Locate the cell with the specified text and output its [x, y] center coordinate. 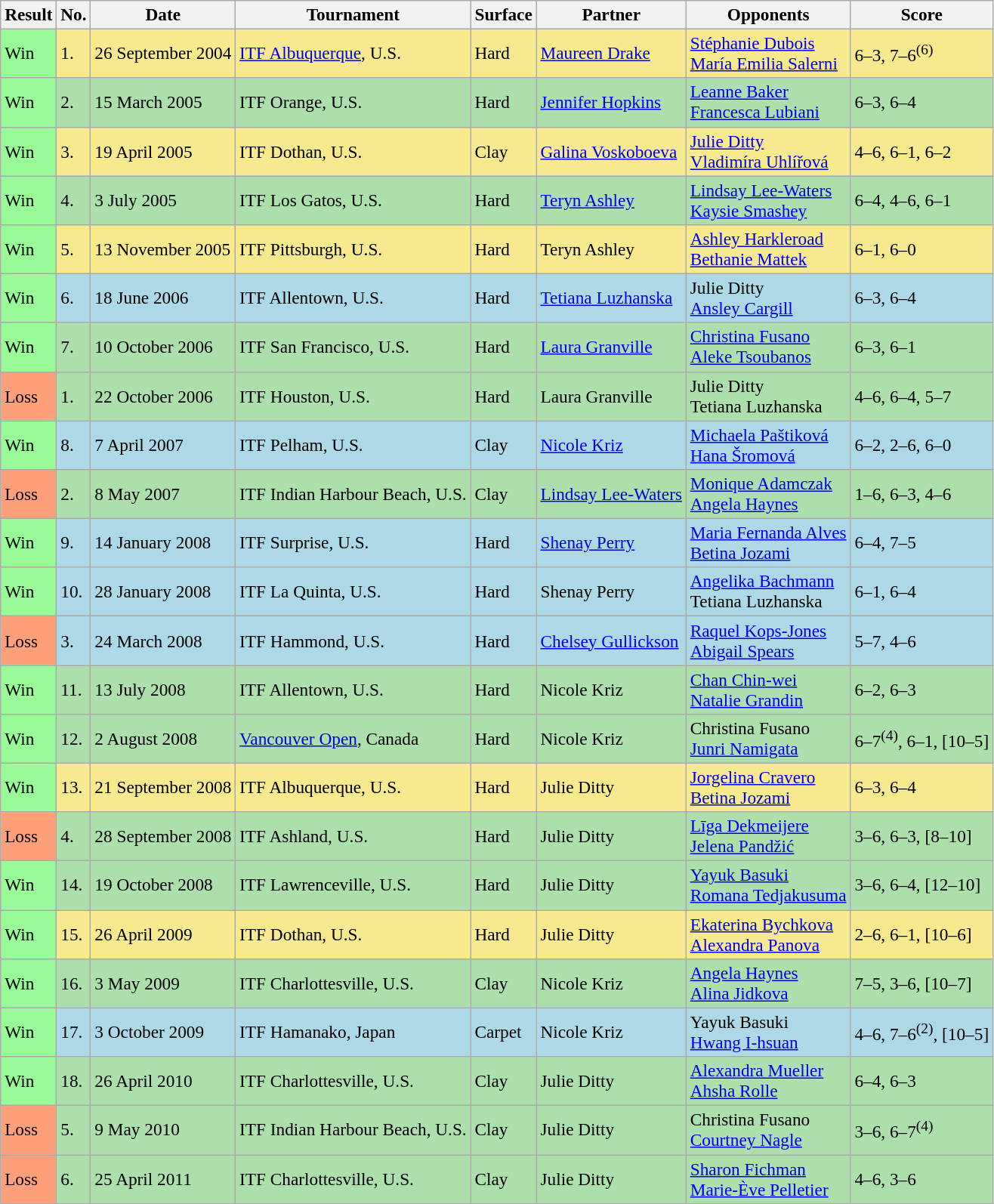
7 April 2007 [163, 444]
16. [74, 983]
6–4, 7–5 [921, 542]
26 April 2010 [163, 1080]
2–6, 6–1, [10–6] [921, 934]
6–7(4), 6–1, [10–5] [921, 739]
9 May 2010 [163, 1130]
10 October 2006 [163, 347]
6–3, 6–1 [921, 347]
3–6, 6–3, [8–10] [921, 837]
Carpet [503, 1032]
Raquel Kops-Jones Abigail Spears [768, 641]
Date [163, 14]
9. [74, 542]
8. [74, 444]
Angela Haynes Alina Jidkova [768, 983]
Galina Voskoboeva [611, 151]
25 April 2011 [163, 1178]
ITF Los Gatos, U.S. [353, 199]
1–6, 6–3, 4–6 [921, 494]
Sharon Fichman Marie-Ève Pelletier [768, 1178]
ITF Ashland, U.S. [353, 837]
Opponents [768, 14]
6–1, 6–4 [921, 592]
26 September 2004 [163, 53]
4–6, 6–4, 5–7 [921, 396]
10. [74, 592]
ITF La Quinta, U.S. [353, 592]
Chan Chin-wei Natalie Grandin [768, 689]
19 April 2005 [163, 151]
6–4, 4–6, 6–1 [921, 199]
3–6, 6–4, [12–10] [921, 885]
22 October 2006 [163, 396]
6–2, 6–3 [921, 689]
No. [74, 14]
Angelika Bachmann Tetiana Luzhanska [768, 592]
2 August 2008 [163, 739]
Tournament [353, 14]
Christina Fusano Courtney Nagle [768, 1130]
ITF Hammond, U.S. [353, 641]
13. [74, 787]
6–2, 2–6, 6–0 [921, 444]
Maureen Drake [611, 53]
Julie Ditty Vladimíra Uhlířová [768, 151]
13 July 2008 [163, 689]
26 April 2009 [163, 934]
21 September 2008 [163, 787]
ITF Houston, U.S. [353, 396]
14. [74, 885]
Julie Ditty Ansley Cargill [768, 298]
ITF San Francisco, U.S. [353, 347]
ITF Orange, U.S. [353, 103]
7. [74, 347]
Jennifer Hopkins [611, 103]
4–6, 7–6(2), [10–5] [921, 1032]
Score [921, 14]
ITF Pittsburgh, U.S. [353, 249]
Partner [611, 14]
28 September 2008 [163, 837]
18. [74, 1080]
ITF Hamanako, Japan [353, 1032]
Ekaterina Bychkova Alexandra Panova [768, 934]
Ashley Harkleroad Bethanie Mattek [768, 249]
15. [74, 934]
Lindsay Lee-Waters Kaysie Smashey [768, 199]
11. [74, 689]
Michaela Paštiková Hana Šromová [768, 444]
ITF Lawrenceville, U.S. [353, 885]
6–3, 7–6(6) [921, 53]
24 March 2008 [163, 641]
6–4, 6–3 [921, 1080]
Yayuk Basuki Romana Tedjakusuma [768, 885]
8 May 2007 [163, 494]
19 October 2008 [163, 885]
3–6, 6–7(4) [921, 1130]
Līga Dekmeijere Jelena Pandžić [768, 837]
6–1, 6–0 [921, 249]
12. [74, 739]
Monique Adamczak Angela Haynes [768, 494]
18 June 2006 [163, 298]
3 October 2009 [163, 1032]
15 March 2005 [163, 103]
Jorgelina Cravero Betina Jozami [768, 787]
17. [74, 1032]
Yayuk Basuki Hwang I-hsuan [768, 1032]
Leanne Baker Francesca Lubiani [768, 103]
Tetiana Luzhanska [611, 298]
4–6, 6–1, 6–2 [921, 151]
Chelsey Gullickson [611, 641]
Alexandra Mueller Ahsha Rolle [768, 1080]
Christina Fusano Junri Namigata [768, 739]
Maria Fernanda Alves Betina Jozami [768, 542]
28 January 2008 [163, 592]
4–6, 3–6 [921, 1178]
Surface [503, 14]
Vancouver Open, Canada [353, 739]
Lindsay Lee-Waters [611, 494]
ITF Surprise, U.S. [353, 542]
Stéphanie Dubois María Emilia Salerni [768, 53]
Christina Fusano Aleke Tsoubanos [768, 347]
3 July 2005 [163, 199]
7–5, 3–6, [10–7] [921, 983]
ITF Pelham, U.S. [353, 444]
Result [29, 14]
Julie Ditty Tetiana Luzhanska [768, 396]
13 November 2005 [163, 249]
5–7, 4–6 [921, 641]
14 January 2008 [163, 542]
3 May 2009 [163, 983]
